Output the [X, Y] coordinate of the center of the cell containing the given text.  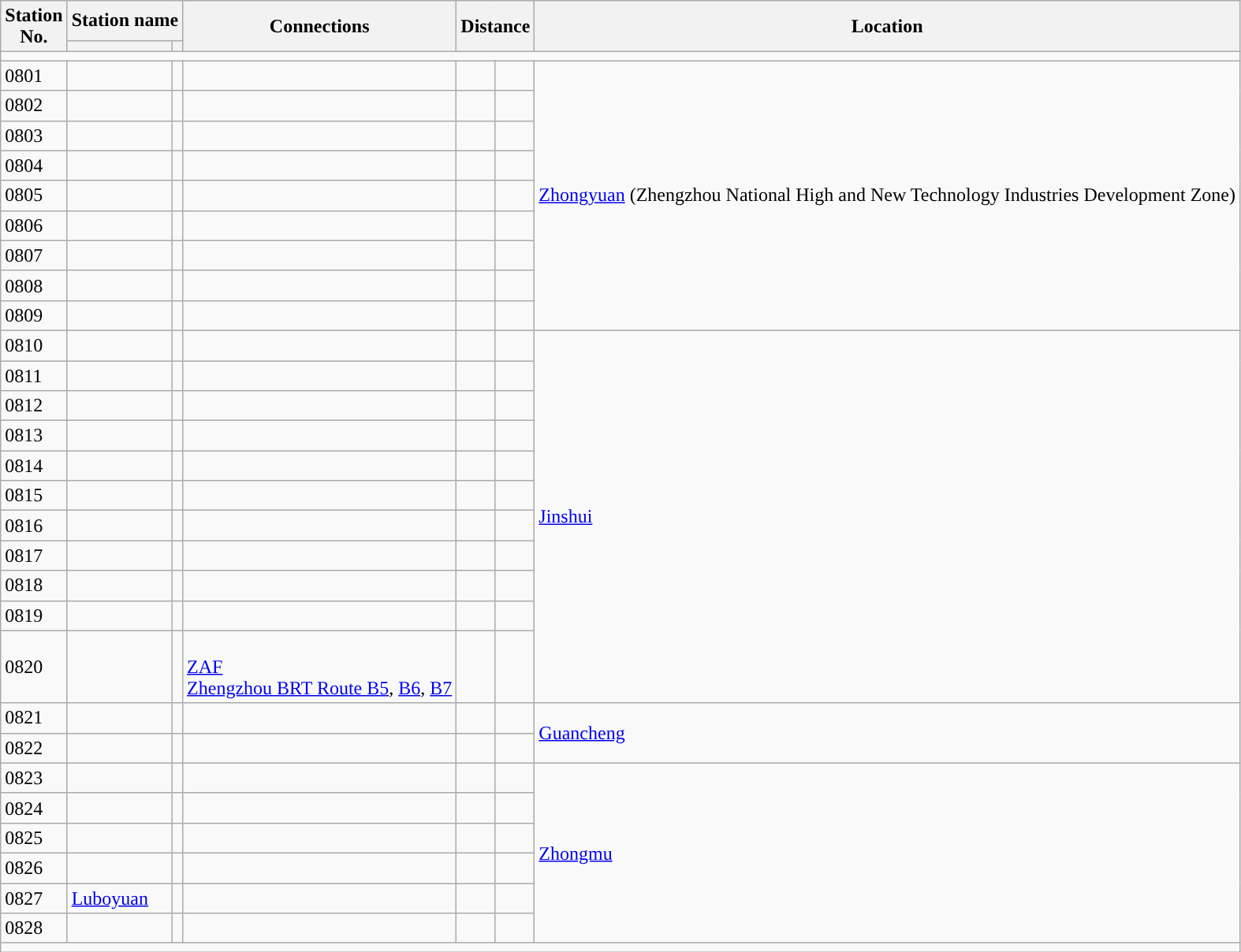
0824 [34, 808]
0822 [34, 748]
Distance [495, 27]
0826 [34, 868]
Zhongyuan (Zhengzhou National High and New Technology Industries Development Zone) [888, 195]
Connections [320, 27]
0802 [34, 106]
0821 [34, 718]
0811 [34, 376]
0819 [34, 615]
Luboyuan [120, 898]
ZAF Zhengzhou BRT Route B5, B6, B7 [320, 667]
0806 [34, 225]
0818 [34, 586]
Location [888, 27]
0816 [34, 526]
Station name [125, 20]
0808 [34, 285]
0828 [34, 928]
0813 [34, 436]
0823 [34, 778]
0812 [34, 406]
0807 [34, 255]
0804 [34, 165]
0820 [34, 667]
0825 [34, 838]
0827 [34, 898]
0815 [34, 496]
0817 [34, 556]
0805 [34, 195]
0801 [34, 76]
Jinshui [888, 517]
StationNo. [34, 27]
0814 [34, 466]
0803 [34, 136]
0809 [34, 315]
Guancheng [888, 733]
0810 [34, 345]
Zhongmu [888, 853]
